Locate the cell with the specified text and output its (x, y) center coordinate. 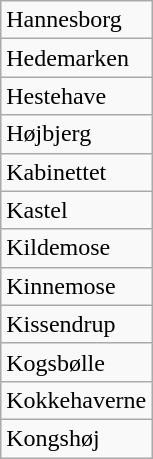
Kissendrup (76, 324)
Kogsbølle (76, 362)
Hannesborg (76, 20)
Kinnemose (76, 286)
Hestehave (76, 96)
Kabinettet (76, 172)
Kastel (76, 210)
Højbjerg (76, 134)
Hedemarken (76, 58)
Kokkehaverne (76, 400)
Kongshøj (76, 438)
Kildemose (76, 248)
